Capture the cell that displays the provided text and extract its [X, Y] central coordinate. 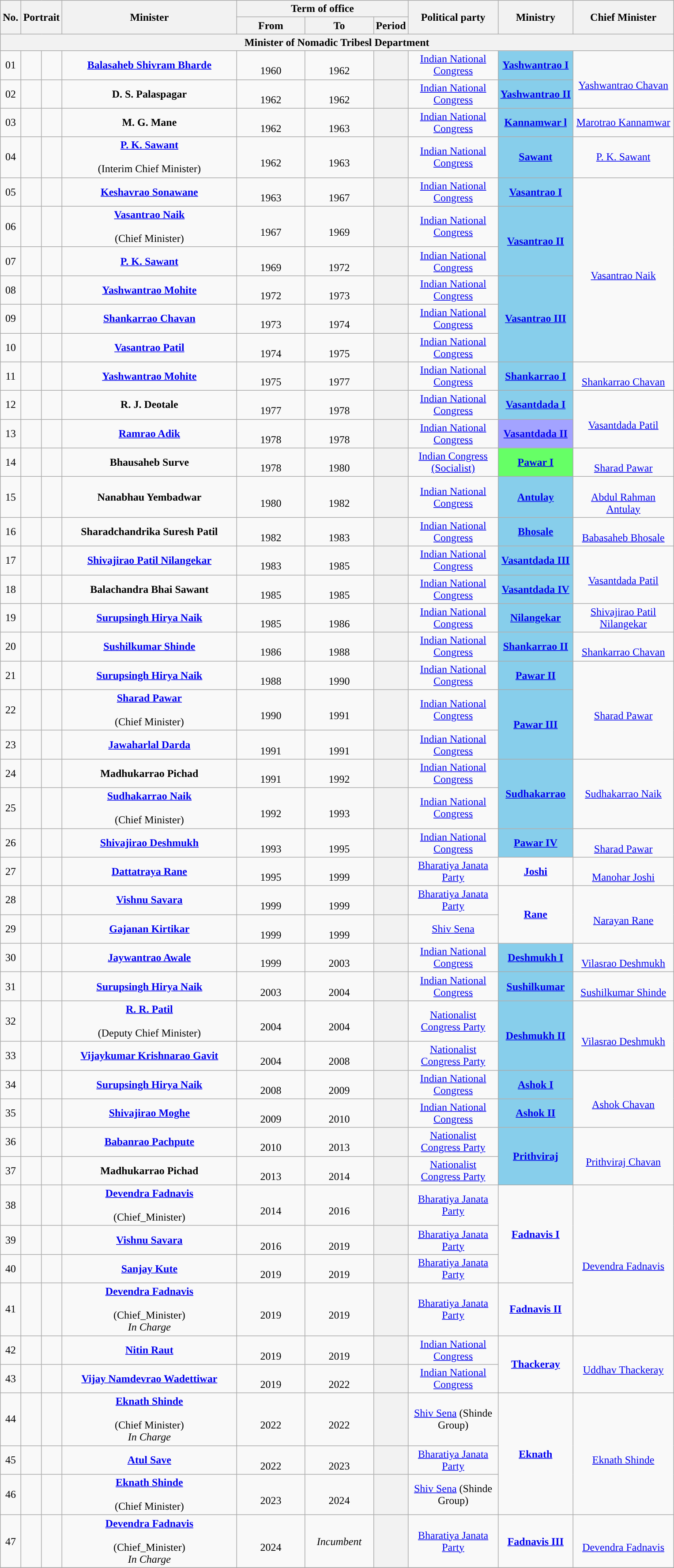
Abdul Rahman Antulay [623, 497]
Joshi [535, 871]
34 [11, 1084]
Yashwantrao I [535, 65]
Vasantrao Naik [623, 269]
11 [11, 376]
Minister of Nomadic Tribesl Department [337, 42]
07 [11, 261]
Sudhakarrao [535, 794]
Sushilkumar [535, 986]
Vasantrao I [535, 192]
38 [11, 1205]
Pawar I [535, 463]
39 [11, 1240]
18 [11, 589]
Pawar II [535, 675]
Vasantrao II [535, 241]
Vasantdada III [535, 561]
Atul Save [149, 1460]
Eknath Shinde (Chief Minister) [149, 1495]
08 [11, 290]
Antulay [535, 497]
Babasaheb Bhosale [623, 531]
Shankarrao I [535, 376]
Incumbent [339, 1542]
09 [11, 319]
1960 [271, 65]
Ramrao Adik [149, 433]
Sharad Pawar (Chief Minister) [149, 710]
Sharadchandrika Suresh Patil [149, 531]
Jawaharlal Darda [149, 744]
Pawar III [535, 724]
37 [11, 1171]
06 [11, 226]
44 [11, 1420]
04 [11, 157]
05 [11, 192]
01 [11, 65]
Chief Minister [623, 17]
Nilangekar [535, 618]
Sudhakarrao Naik (Chief Minister) [149, 808]
Dattatraya Rane [149, 871]
Minister [149, 17]
02 [11, 94]
13 [11, 433]
Eknath [535, 1454]
32 [11, 1021]
Sanjay Kute [149, 1269]
D. S. Palaspagar [149, 94]
31 [11, 986]
45 [11, 1460]
Fadnavis I [535, 1234]
28 [11, 901]
Shankarrao II [535, 646]
Eknath Shinde [623, 1454]
Shivajirao Deshmukh [149, 842]
Prithviraj [535, 1156]
R. J. Deotale [149, 405]
Pawar IV [535, 842]
Deshmukh I [535, 958]
12 [11, 405]
Keshavrao Sonawane [149, 192]
Sudhakarrao Naik [623, 794]
Vasantrao III [535, 319]
Vasantdada II [535, 433]
Vasantrao Naik (Chief Minister) [149, 226]
17 [11, 561]
27 [11, 871]
Jaywantrao Awale [149, 958]
47 [11, 1542]
Bhosale [535, 531]
Term of office [322, 9]
Ashok I [535, 1084]
Vijaykumar Krishnarao Gavit [149, 1056]
Sawant [535, 157]
15 [11, 497]
Bhausaheb Surve [149, 463]
23 [11, 744]
03 [11, 123]
From [271, 26]
Marotrao Kannamwar [623, 123]
41 [11, 1309]
14 [11, 463]
10 [11, 347]
40 [11, 1269]
26 [11, 842]
Balachandra Bhai Sawant [149, 589]
20 [11, 646]
33 [11, 1056]
Rane [535, 915]
P. K. Sawant (Interim Chief Minister) [149, 157]
35 [11, 1113]
42 [11, 1350]
Deshmukh II [535, 1036]
Uddhav Thackeray [623, 1364]
19 [11, 618]
Indian Congress (Socialist) [453, 463]
Vasantdada IV [535, 589]
Gajanan Kirtikar [149, 929]
36 [11, 1142]
R. R. Patil (Deputy Chief Minister) [149, 1021]
Vasantdada I [535, 405]
43 [11, 1379]
Yashwantrao Chavan [623, 79]
Ministry [535, 17]
Nanabhau Yembadwar [149, 497]
Prithviraj Chavan [623, 1156]
Nitin Raut [149, 1350]
Shivajirao Moghe [149, 1113]
Balasaheb Shivram Bharde [149, 65]
Manohar Joshi [623, 871]
Fadnavis III [535, 1542]
Vijay Namdevrao Wadettiwar [149, 1379]
Period [391, 26]
21 [11, 675]
Ashok II [535, 1113]
30 [11, 958]
46 [11, 1495]
Ashok Chavan [623, 1099]
Yashwantrao II [535, 94]
Babanrao Pachpute [149, 1142]
29 [11, 929]
Kannamwar l [535, 123]
Narayan Rane [623, 915]
Shiv Sena [453, 929]
Eknath Shinde (Chief Minister)In Charge [149, 1420]
No. [11, 17]
Fadnavis II [535, 1309]
To [339, 26]
Political party [453, 17]
25 [11, 808]
24 [11, 773]
22 [11, 710]
M. G. Mane [149, 123]
Thackeray [535, 1364]
Vasantrao Patil [149, 347]
Devendra Fadnavis (Chief_Minister) [149, 1205]
Portrait [41, 17]
16 [11, 531]
